Detect which cell encompasses the target text, then output its [x, y] center coordinate. 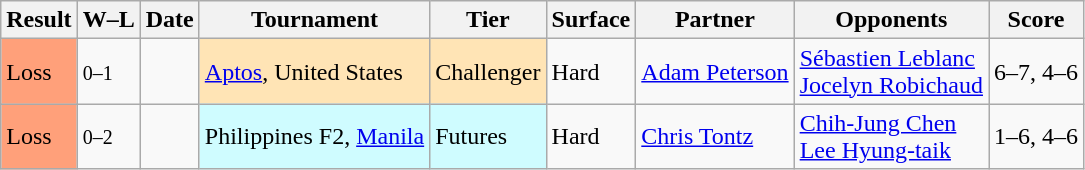
6–7, 4–6 [1036, 72]
Chih-Jung Chen Lee Hyung-taik [891, 136]
Tier [488, 20]
Date [170, 20]
Philippines F2, Manila [314, 136]
1–6, 4–6 [1036, 136]
Aptos, United States [314, 72]
Sébastien Leblanc Jocelyn Robichaud [891, 72]
Surface [591, 20]
Adam Peterson [715, 72]
Challenger [488, 72]
Score [1036, 20]
Result [39, 20]
Chris Tontz [715, 136]
0–1 [108, 72]
0–2 [108, 136]
Futures [488, 136]
W–L [108, 20]
Tournament [314, 20]
Opponents [891, 20]
Partner [715, 20]
